Detect which cell encompasses the target text, then output its [x, y] center coordinate. 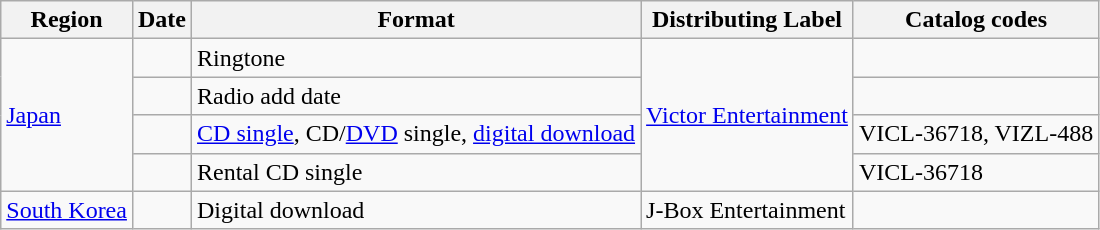
VICL-36718, VIZL-488 [976, 134]
VICL-36718 [976, 172]
Ringtone [416, 58]
South Korea [67, 210]
Digital download [416, 210]
Catalog codes [976, 20]
Victor Entertainment [748, 115]
Format [416, 20]
CD single, CD/DVD single, digital download [416, 134]
Japan [67, 115]
Distributing Label [748, 20]
J-Box Entertainment [748, 210]
Region [67, 20]
Rental CD single [416, 172]
Date [162, 20]
Radio add date [416, 96]
